From the cell containing the given text, extract its center point as [x, y] coordinate. 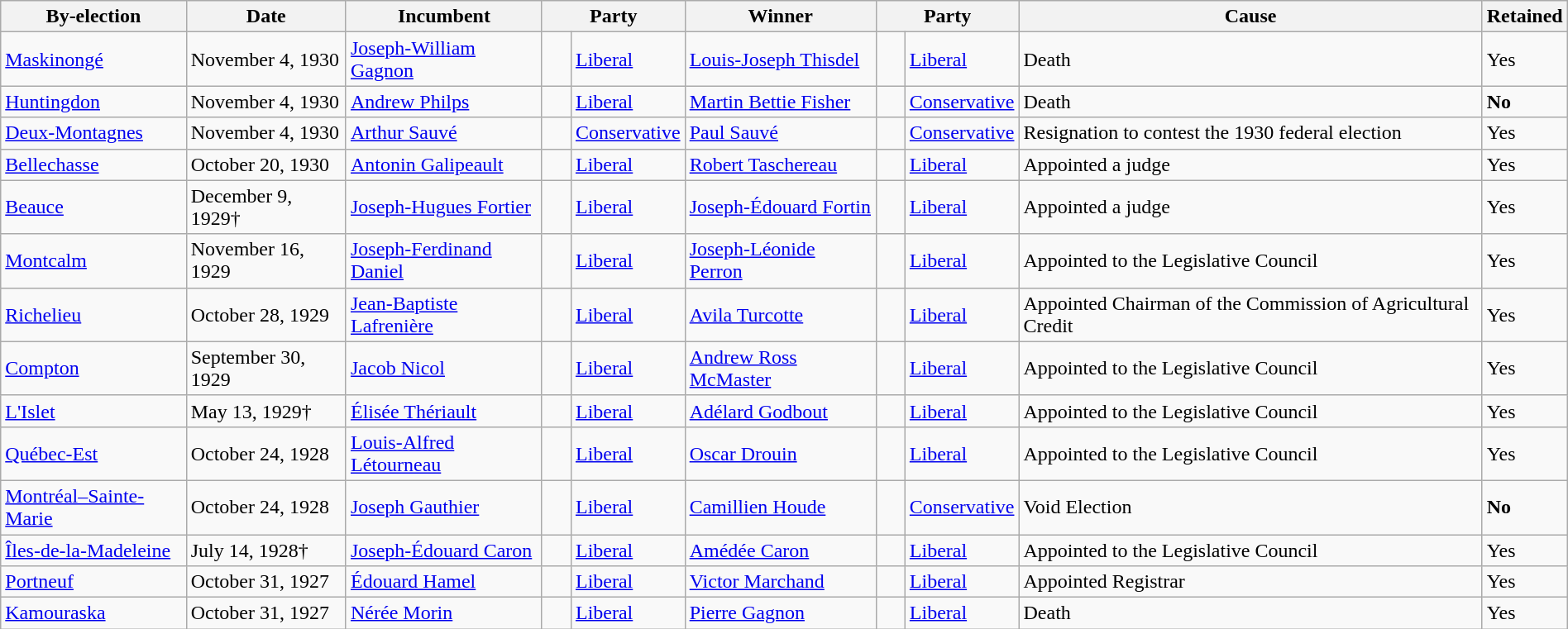
Joseph Gauthier [443, 507]
Void Election [1250, 507]
Nérée Morin [443, 613]
Arthur Sauvé [443, 133]
Portneuf [93, 582]
Resignation to contest the 1930 federal election [1250, 133]
Andrew Ross McMaster [781, 369]
Antonin Galipeault [443, 164]
May 13, 1929† [266, 411]
Andrew Philps [443, 102]
By-election [93, 17]
Adélard Godbout [781, 411]
Pierre Gagnon [781, 613]
October 20, 1930 [266, 164]
Paul Sauvé [781, 133]
October 28, 1929 [266, 314]
Élisée Thériault [443, 411]
September 30, 1929 [266, 369]
Martin Bettie Fisher [781, 102]
Appointed Chairman of the Commission of Agricultural Credit [1250, 314]
Robert Taschereau [781, 164]
Richelieu [93, 314]
Avila Turcotte [781, 314]
Louis-Joseph Thisdel [781, 60]
Date [266, 17]
L'Islet [93, 411]
Camillien Houde [781, 507]
Beauce [93, 207]
Amédée Caron [781, 550]
Louis-Alfred Létourneau [443, 453]
Joseph-Léonide Perron [781, 261]
Jean-Baptiste Lafrenière [443, 314]
Québec-Est [93, 453]
Joseph-William Gagnon [443, 60]
Deux-Montagnes [93, 133]
December 9, 1929† [266, 207]
Joseph-Édouard Caron [443, 550]
Joseph-Hugues Fortier [443, 207]
Winner [781, 17]
Oscar Drouin [781, 453]
Kamouraska [93, 613]
Montcalm [93, 261]
July 14, 1928† [266, 550]
Maskinongé [93, 60]
Jacob Nicol [443, 369]
Huntingdon [93, 102]
Édouard Hamel [443, 582]
Appointed Registrar [1250, 582]
Compton [93, 369]
November 16, 1929 [266, 261]
Montréal–Sainte-Marie [93, 507]
Victor Marchand [781, 582]
Joseph-Ferdinand Daniel [443, 261]
Joseph-Édouard Fortin [781, 207]
Bellechasse [93, 164]
Incumbent [443, 17]
Îles-de-la-Madeleine [93, 550]
Cause [1250, 17]
Retained [1525, 17]
